Identify which cell holds the provided text, then report its [x, y] central coordinate. 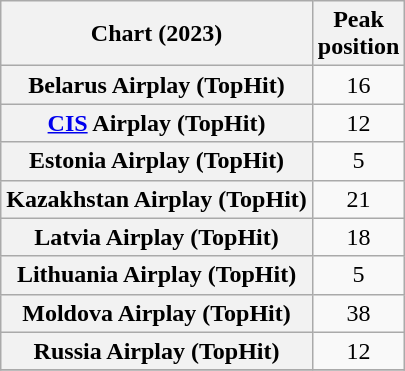
Estonia Airplay (TopHit) [157, 161]
21 [358, 199]
Kazakhstan Airplay (TopHit) [157, 199]
Belarus Airplay (TopHit) [157, 85]
Latvia Airplay (TopHit) [157, 237]
CIS Airplay (TopHit) [157, 123]
16 [358, 85]
Peakposition [358, 34]
Russia Airplay (TopHit) [157, 351]
38 [358, 313]
Moldova Airplay (TopHit) [157, 313]
Chart (2023) [157, 34]
Lithuania Airplay (TopHit) [157, 275]
18 [358, 237]
